Scan for the cell matching the given text and deliver its (x, y) coordinate at center. 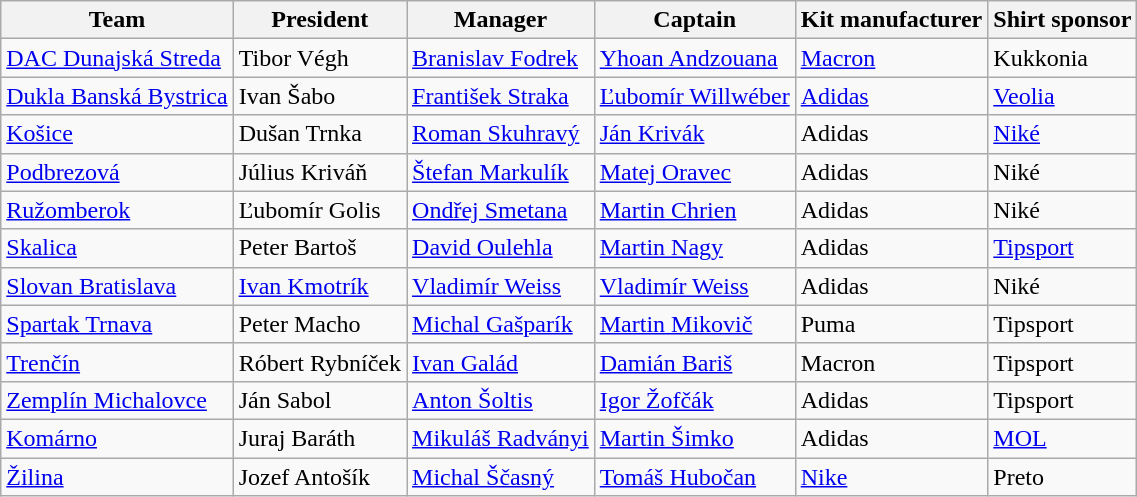
President (320, 20)
Dukla Banská Bystrica (117, 96)
Skalica (117, 248)
Košice (117, 134)
Zemplín Michalovce (117, 400)
Veolia (1062, 96)
Preto (1062, 477)
František Straka (501, 96)
Štefan Markulík (501, 172)
David Oulehla (501, 248)
Damián Bariš (694, 362)
Peter Bartoš (320, 248)
Peter Macho (320, 324)
Mikuláš Radványi (501, 438)
Igor Žofčák (694, 400)
Ivan Šabo (320, 96)
Nike (892, 477)
Ondřej Smetana (501, 210)
Tomáš Hubočan (694, 477)
DAC Dunajská Streda (117, 58)
Július Kriváň (320, 172)
Spartak Trnava (117, 324)
Martin Chrien (694, 210)
Ivan Kmotrík (320, 286)
Ľubomír Willwéber (694, 96)
Michal Ščasný (501, 477)
Captain (694, 20)
Roman Skuhravý (501, 134)
Kit manufacturer (892, 20)
Martin Mikovič (694, 324)
Trenčín (117, 362)
Team (117, 20)
Michal Gašparík (501, 324)
Dušan Trnka (320, 134)
Shirt sponsor (1062, 20)
Manager (501, 20)
Yhoan Andzouana (694, 58)
MOL (1062, 438)
Ružomberok (117, 210)
Juraj Baráth (320, 438)
Kukkonia (1062, 58)
Ivan Galád (501, 362)
Žilina (117, 477)
Podbrezová (117, 172)
Jozef Antošík (320, 477)
Matej Oravec (694, 172)
Tibor Végh (320, 58)
Slovan Bratislava (117, 286)
Martin Nagy (694, 248)
Anton Šoltis (501, 400)
Martin Šimko (694, 438)
Ľubomír Golis (320, 210)
Komárno (117, 438)
Ján Krivák (694, 134)
Branislav Fodrek (501, 58)
Róbert Rybníček (320, 362)
Puma (892, 324)
Ján Sabol (320, 400)
